Identify which cell holds the provided text, then report its (X, Y) central coordinate. 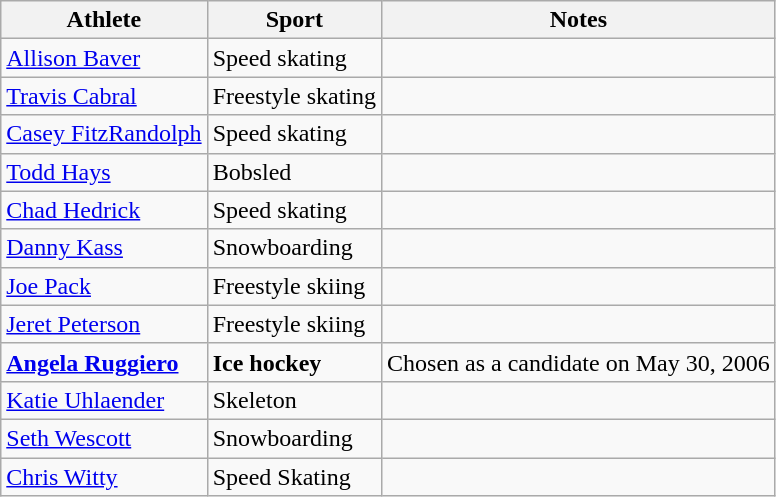
Jeret Peterson (104, 324)
Joe Pack (104, 286)
Chad Hedrick (104, 210)
Angela Ruggiero (104, 362)
Skeleton (294, 400)
Ice hockey (294, 362)
Danny Kass (104, 248)
Allison Baver (104, 58)
Travis Cabral (104, 96)
Katie Uhlaender (104, 400)
Todd Hays (104, 172)
Seth Wescott (104, 438)
Chris Witty (104, 477)
Freestyle skating (294, 96)
Chosen as a candidate on May 30, 2006 (579, 362)
Athlete (104, 20)
Bobsled (294, 172)
Speed Skating (294, 477)
Notes (579, 20)
Casey FitzRandolph (104, 134)
Sport (294, 20)
